Output the [X, Y] coordinate of the center of the cell containing the given text.  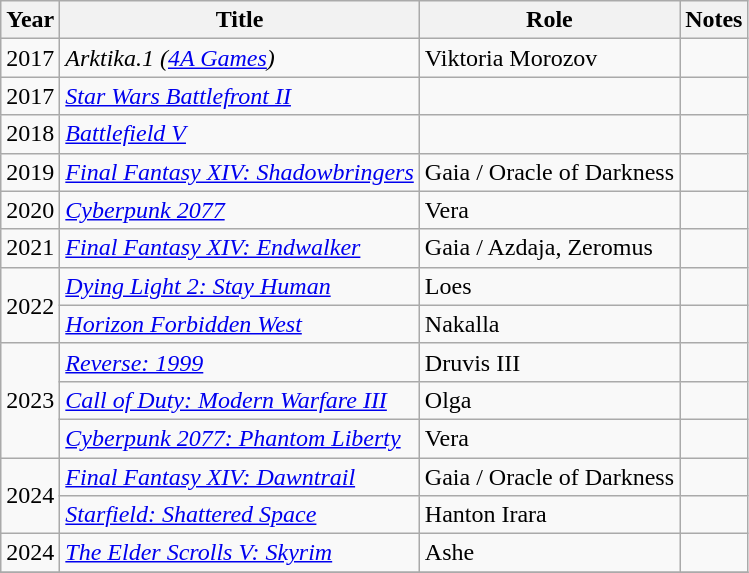
Year [30, 20]
Final Fantasy XIV: Endwalker [240, 248]
The Elder Scrolls V: Skyrim [240, 553]
Final Fantasy XIV: Shadowbringers [240, 172]
Cyberpunk 2077: Phantom Liberty [240, 438]
2022 [30, 305]
2023 [30, 400]
2018 [30, 134]
Star Wars Battlefront II [240, 96]
Gaia / Azdaja, Zeromus [549, 248]
Reverse: 1999 [240, 362]
Call of Duty: Modern Warfare III [240, 400]
Final Fantasy XIV: Dawntrail [240, 477]
Viktoria Morozov [549, 58]
2021 [30, 248]
Cyberpunk 2077 [240, 210]
Title [240, 20]
Role [549, 20]
Nakalla [549, 324]
Notes [714, 20]
Druvis III [549, 362]
Ashe [549, 553]
Loes [549, 286]
2019 [30, 172]
Battlefield V [240, 134]
Horizon Forbidden West [240, 324]
Hanton Irara [549, 515]
Olga [549, 400]
Arktika.1 (4A Games) [240, 58]
Starfield: Shattered Space [240, 515]
Dying Light 2: Stay Human [240, 286]
2020 [30, 210]
